Locate the cell with the specified text and output its (X, Y) center coordinate. 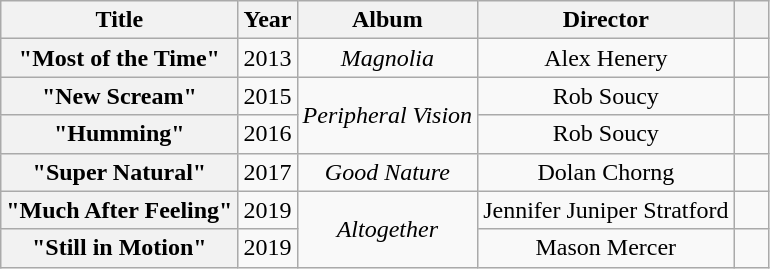
"Super Natural" (120, 172)
"Much After Feeling" (120, 210)
Peripheral Vision (388, 115)
Alex Henery (606, 58)
"Still in Motion" (120, 248)
Director (606, 20)
Album (388, 20)
Dolan Chorng (606, 172)
Year (268, 20)
"Humming" (120, 134)
2015 (268, 96)
Good Nature (388, 172)
Jennifer Juniper Stratford (606, 210)
Magnolia (388, 58)
2013 (268, 58)
Title (120, 20)
"New Scream" (120, 96)
2016 (268, 134)
Mason Mercer (606, 248)
2017 (268, 172)
"Most of the Time" (120, 58)
Altogether (388, 229)
